Extract the (x, y) coordinate from the center of the cell holding the provided text.  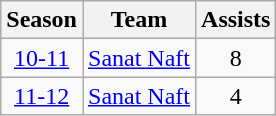
8 (236, 58)
4 (236, 96)
11-12 (42, 96)
10-11 (42, 58)
Season (42, 20)
Assists (236, 20)
Team (138, 20)
